Return (X, Y) of the center of cell containing provided text 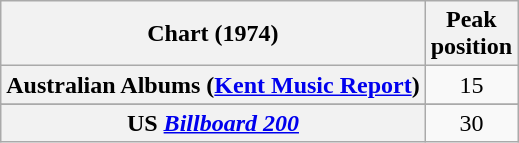
15 (471, 85)
Peakposition (471, 34)
US Billboard 200 (213, 123)
Australian Albums (Kent Music Report) (213, 85)
30 (471, 123)
Chart (1974) (213, 34)
